Provide the (x, y) coordinate of the cell's center where the given text is located.  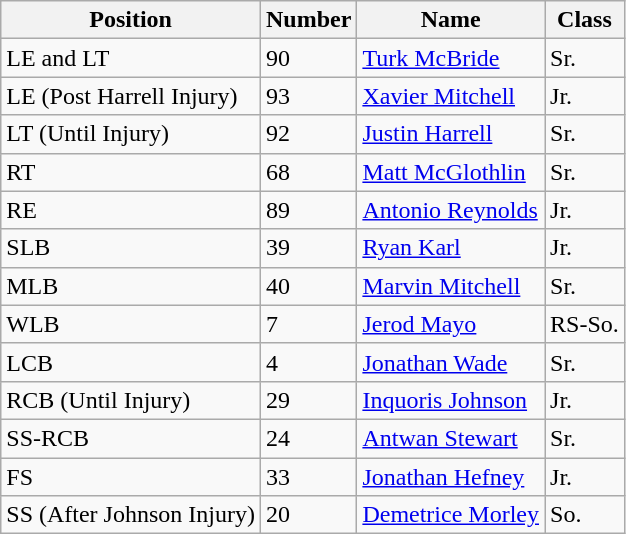
Antwan Stewart (451, 438)
Jonathan Hefney (451, 477)
Demetrice Morley (451, 515)
Jonathan Wade (451, 362)
Class (585, 20)
RS-So. (585, 324)
Turk McBride (451, 58)
Position (131, 20)
Jerod Mayo (451, 324)
SS-RCB (131, 438)
SLB (131, 248)
40 (308, 286)
93 (308, 96)
RE (131, 210)
Justin Harrell (451, 134)
SS (After Johnson Injury) (131, 515)
39 (308, 248)
29 (308, 400)
89 (308, 210)
33 (308, 477)
Xavier Mitchell (451, 96)
Ryan Karl (451, 248)
RCB (Until Injury) (131, 400)
20 (308, 515)
WLB (131, 324)
LCB (131, 362)
4 (308, 362)
Number (308, 20)
LT (Until Injury) (131, 134)
RT (131, 172)
MLB (131, 286)
FS (131, 477)
92 (308, 134)
24 (308, 438)
LE and LT (131, 58)
68 (308, 172)
Antonio Reynolds (451, 210)
Marvin Mitchell (451, 286)
Inquoris Johnson (451, 400)
90 (308, 58)
LE (Post Harrell Injury) (131, 96)
7 (308, 324)
Matt McGlothlin (451, 172)
So. (585, 515)
Name (451, 20)
